Search for the cell housing the specified text and yield its [X, Y] center coordinate. 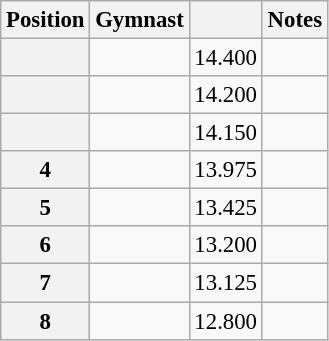
Gymnast [140, 20]
14.200 [226, 95]
14.150 [226, 133]
7 [46, 283]
4 [46, 170]
Notes [294, 20]
5 [46, 208]
6 [46, 245]
12.800 [226, 321]
13.425 [226, 208]
13.200 [226, 245]
8 [46, 321]
Position [46, 20]
14.400 [226, 58]
13.125 [226, 283]
13.975 [226, 170]
